Capture the cell that displays the provided text and extract its [x, y] central coordinate. 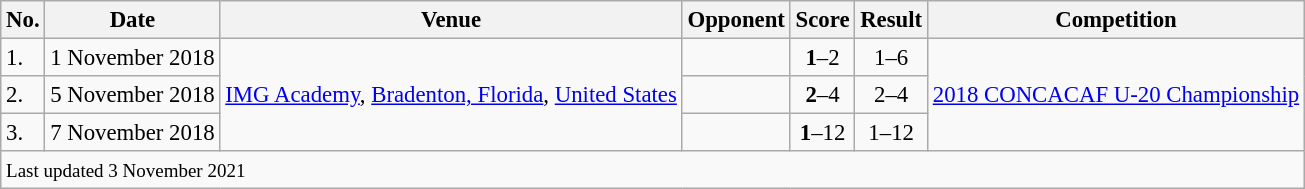
2018 CONCACAF U-20 Championship [1116, 96]
1–2 [822, 58]
Opponent [736, 20]
Score [822, 20]
Competition [1116, 20]
3. [23, 133]
5 November 2018 [132, 95]
Venue [451, 20]
Result [892, 20]
Last updated 3 November 2021 [653, 170]
1–6 [892, 58]
No. [23, 20]
1 November 2018 [132, 58]
7 November 2018 [132, 133]
2. [23, 95]
IMG Academy, Bradenton, Florida, United States [451, 96]
Date [132, 20]
1. [23, 58]
